Output the (X, Y) coordinate of the center of the cell containing the given text.  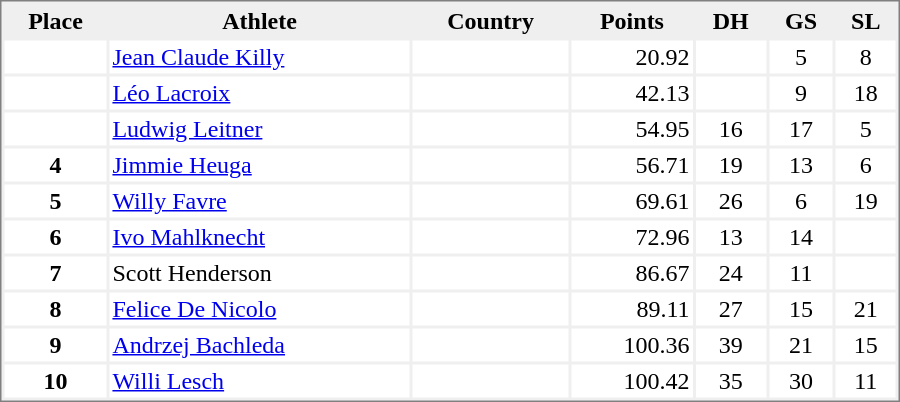
7 (55, 272)
4 (55, 164)
Ludwig Leitner (259, 128)
SL (866, 20)
20.92 (632, 56)
54.95 (632, 128)
Points (632, 20)
Ivo Mahlknecht (259, 236)
30 (801, 380)
35 (730, 380)
39 (730, 344)
Andrzej Bachleda (259, 344)
42.13 (632, 92)
14 (801, 236)
Léo Lacroix (259, 92)
86.67 (632, 272)
Felice De Nicolo (259, 308)
72.96 (632, 236)
100.36 (632, 344)
16 (730, 128)
Jean Claude Killy (259, 56)
100.42 (632, 380)
17 (801, 128)
10 (55, 380)
GS (801, 20)
Place (55, 20)
24 (730, 272)
26 (730, 200)
Willi Lesch (259, 380)
89.11 (632, 308)
Country (491, 20)
Jimmie Heuga (259, 164)
Scott Henderson (259, 272)
Athlete (259, 20)
DH (730, 20)
Willy Favre (259, 200)
69.61 (632, 200)
18 (866, 92)
56.71 (632, 164)
27 (730, 308)
